Identify which cell holds the provided text, then report its [x, y] central coordinate. 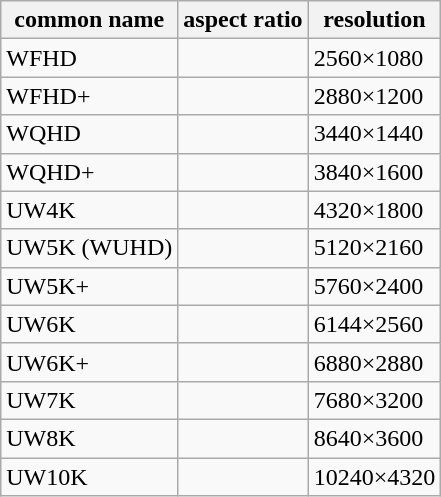
UW5K+ [90, 286]
UW8K [90, 438]
WQHD [90, 134]
10240×4320 [374, 477]
6144×2560 [374, 324]
UW10K [90, 477]
UW4K [90, 210]
2880×1200 [374, 96]
7680×3200 [374, 400]
WFHD [90, 58]
UW6K+ [90, 362]
4320×1800 [374, 210]
resolution [374, 20]
aspect ratio [243, 20]
WQHD+ [90, 172]
3440×1440 [374, 134]
3840×1600 [374, 172]
2560×1080 [374, 58]
common name [90, 20]
8640×3600 [374, 438]
UW6K [90, 324]
5120×2160 [374, 248]
WFHD+ [90, 96]
6880×2880 [374, 362]
5760×2400 [374, 286]
UW5K (WUHD) [90, 248]
UW7K [90, 400]
